Extract the [x, y] coordinate from the center of the cell holding the provided text.  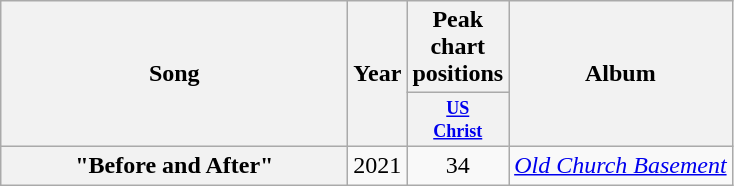
Peak chart positions [458, 47]
Album [620, 74]
34 [458, 165]
Year [378, 74]
Old Church Basement [620, 165]
"Before and After" [174, 165]
USChrist [458, 120]
2021 [378, 165]
Song [174, 74]
